For the text-containing cell, return its midpoint in (X, Y) coordinate format. 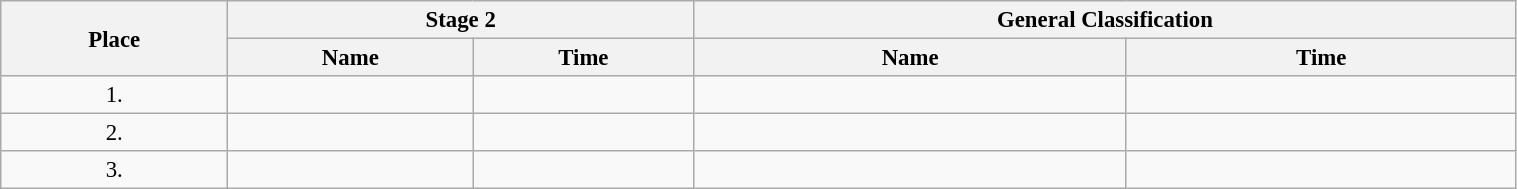
Stage 2 (461, 20)
3. (114, 170)
1. (114, 95)
Place (114, 38)
General Classification (1105, 20)
2. (114, 133)
